Return the [X, Y] coordinate for the center point of the cell that contains the specified text.  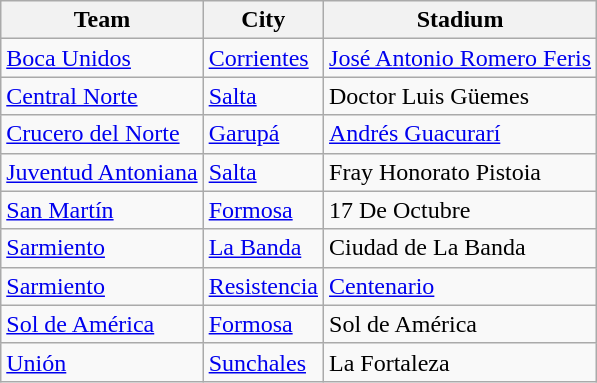
Andrés Guacurarí [460, 134]
José Antonio Romero Feris [460, 58]
Corrientes [263, 58]
Sunchales [263, 362]
Stadium [460, 20]
La Banda [263, 248]
Centenario [460, 286]
Garupá [263, 134]
Team [102, 20]
Ciudad de La Banda [460, 248]
Doctor Luis Güemes [460, 96]
Resistencia [263, 286]
Boca Unidos [102, 58]
Unión [102, 362]
City [263, 20]
San Martín [102, 210]
Fray Honorato Pistoia [460, 172]
La Fortaleza [460, 362]
Crucero del Norte [102, 134]
Juventud Antoniana [102, 172]
Central Norte [102, 96]
17 De Octubre [460, 210]
